Provide the [X, Y] coordinate of the cell's center where the given text is located.  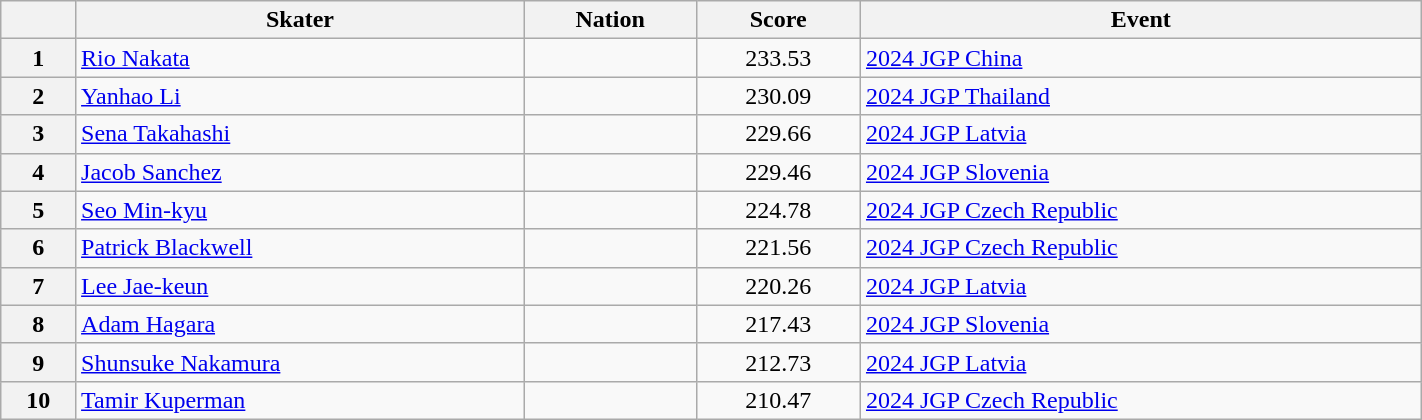
Adam Hagara [300, 324]
8 [38, 324]
230.09 [778, 96]
221.56 [778, 248]
210.47 [778, 400]
Seo Min-kyu [300, 210]
10 [38, 400]
5 [38, 210]
2024 JGP Thailand [1140, 96]
Tamir Kuperman [300, 400]
229.46 [778, 172]
Nation [610, 20]
Rio Nakata [300, 58]
Jacob Sanchez [300, 172]
217.43 [778, 324]
229.66 [778, 134]
233.53 [778, 58]
Lee Jae-keun [300, 286]
220.26 [778, 286]
Score [778, 20]
9 [38, 362]
3 [38, 134]
Sena Takahashi [300, 134]
212.73 [778, 362]
2024 JGP China [1140, 58]
Patrick Blackwell [300, 248]
Skater [300, 20]
Shunsuke Nakamura [300, 362]
4 [38, 172]
1 [38, 58]
Event [1140, 20]
6 [38, 248]
2 [38, 96]
224.78 [778, 210]
Yanhao Li [300, 96]
7 [38, 286]
